Output the [X, Y] coordinate of the center of the cell containing the given text.  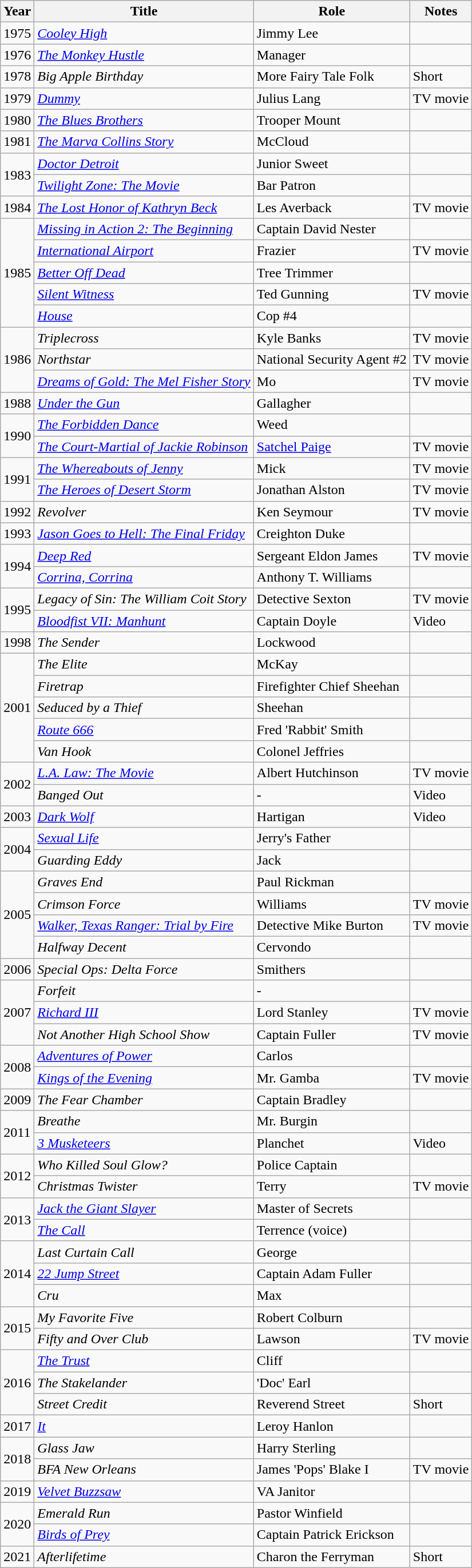
Halfway Decent [144, 947]
George [332, 1252]
Title [144, 11]
Guarding Eddy [144, 860]
1976 [17, 55]
International Airport [144, 250]
2013 [17, 1219]
Dreams of Gold: The Mel Fisher Story [144, 381]
2017 [17, 1426]
Walker, Texas Ranger: Trial by Fire [144, 925]
Revolver [144, 512]
Mick [332, 468]
Sheehan [332, 708]
The Blues Brothers [144, 120]
Triplecross [144, 338]
Junior Sweet [332, 164]
Max [332, 1295]
Forfeit [144, 991]
Fifty and Over Club [144, 1339]
VA Janitor [332, 1491]
1993 [17, 534]
Les Averback [332, 207]
Hartigan [332, 817]
1980 [17, 120]
Twilight Zone: The Movie [144, 185]
22 Jump Street [144, 1273]
Big Apple Birthday [144, 77]
Lord Stanley [332, 1013]
Who Killed Soul Glow? [144, 1165]
Not Another High School Show [144, 1034]
Anthony T. Williams [332, 577]
Leroy Hanlon [332, 1426]
Deep Red [144, 555]
Weed [332, 425]
Firetrap [144, 686]
2020 [17, 1524]
Sergeant Eldon James [332, 555]
2019 [17, 1491]
Lawson [332, 1339]
Captain Adam Fuller [332, 1273]
Legacy of Sin: The William Coit Story [144, 599]
Street Credit [144, 1404]
Breathe [144, 1121]
Last Curtain Call [144, 1252]
Northstar [144, 360]
The Sender [144, 643]
BFA New Orleans [144, 1470]
House [144, 316]
Cru [144, 1295]
Crimson Force [144, 904]
Special Ops: Delta Force [144, 969]
Williams [332, 904]
2016 [17, 1383]
2018 [17, 1459]
The Call [144, 1230]
Mo [332, 381]
1978 [17, 77]
Jack the Giant Slayer [144, 1208]
Jerry's Father [332, 838]
Julius Lang [332, 98]
2002 [17, 784]
The Fear Chamber [144, 1100]
Colonel Jeffries [332, 751]
Cliff [332, 1361]
Afterlifetime [144, 1557]
2008 [17, 1067]
Jimmy Lee [332, 33]
Kings of the Evening [144, 1078]
Ken Seymour [332, 512]
The Court-Martial of Jackie Robinson [144, 447]
1990 [17, 436]
Seduced by a Thief [144, 708]
The Marva Collins Story [144, 142]
Banged Out [144, 795]
2021 [17, 1557]
1975 [17, 33]
Better Off Dead [144, 273]
1981 [17, 142]
'Doc' Earl [332, 1383]
Jack [332, 860]
Silent Witness [144, 295]
The Monkey Hustle [144, 55]
Mr. Gamba [332, 1078]
The Trust [144, 1361]
2001 [17, 708]
Frazier [332, 250]
Mr. Burgin [332, 1121]
Adventures of Power [144, 1056]
Jonathan Alston [332, 490]
Graves End [144, 882]
Satchel Paige [332, 447]
1985 [17, 272]
Corrina, Corrina [144, 577]
Missing in Action 2: The Beginning [144, 229]
Bloodfist VII: Manhunt [144, 620]
The Lost Honor of Kathryn Beck [144, 207]
Albert Hutchinson [332, 773]
Police Captain [332, 1165]
Smithers [332, 969]
Dummy [144, 98]
Jason Goes to Hell: The Final Friday [144, 534]
Ted Gunning [332, 295]
Captain Fuller [332, 1034]
Detective Mike Burton [332, 925]
McCloud [332, 142]
2014 [17, 1273]
Tree Trimmer [332, 273]
1991 [17, 479]
2005 [17, 914]
1994 [17, 566]
Kyle Banks [332, 338]
Fred 'Rabbit' Smith [332, 730]
Captain Bradley [332, 1100]
L.A. Law: The Movie [144, 773]
2012 [17, 1176]
Carlos [332, 1056]
2007 [17, 1013]
Year [17, 11]
Charon the Ferryman [332, 1557]
Glass Jaw [144, 1448]
Lockwood [332, 643]
3 Musketeers [144, 1143]
The Whereabouts of Jenny [144, 468]
1979 [17, 98]
Planchet [332, 1143]
Terry [332, 1187]
Harry Sterling [332, 1448]
Manager [332, 55]
1998 [17, 643]
Captain Patrick Erickson [332, 1535]
Trooper Mount [332, 120]
Creighton Duke [332, 534]
The Heroes of Desert Storm [144, 490]
Route 666 [144, 730]
Cooley High [144, 33]
Doctor Detroit [144, 164]
McKay [332, 664]
Cervondo [332, 947]
Pastor Winfield [332, 1513]
Velvet Buzzsaw [144, 1491]
1986 [17, 360]
Dark Wolf [144, 817]
Firefighter Chief Sheehan [332, 686]
Robert Colburn [332, 1317]
2015 [17, 1328]
Captain Doyle [332, 620]
Master of Secrets [332, 1208]
2003 [17, 817]
The Forbidden Dance [144, 425]
2004 [17, 849]
Emerald Run [144, 1513]
1988 [17, 403]
Bar Patron [332, 185]
James 'Pops' Blake I [332, 1470]
2006 [17, 969]
Terrence (voice) [332, 1230]
The Stakelander [144, 1383]
Paul Rickman [332, 882]
Christmas Twister [144, 1187]
The Elite [144, 664]
Van Hook [144, 751]
Cop #4 [332, 316]
1984 [17, 207]
Richard III [144, 1013]
National Security Agent #2 [332, 360]
1995 [17, 610]
2009 [17, 1100]
Captain David Nester [332, 229]
2011 [17, 1132]
Reverend Street [332, 1404]
My Favorite Five [144, 1317]
Detective Sexton [332, 599]
Gallagher [332, 403]
Notes [441, 11]
Under the Gun [144, 403]
1992 [17, 512]
More Fairy Tale Folk [332, 77]
Sexual Life [144, 838]
Role [332, 11]
It [144, 1426]
1983 [17, 174]
Birds of Prey [144, 1535]
